Return the [x, y] coordinate for the center point of the cell that contains the specified text.  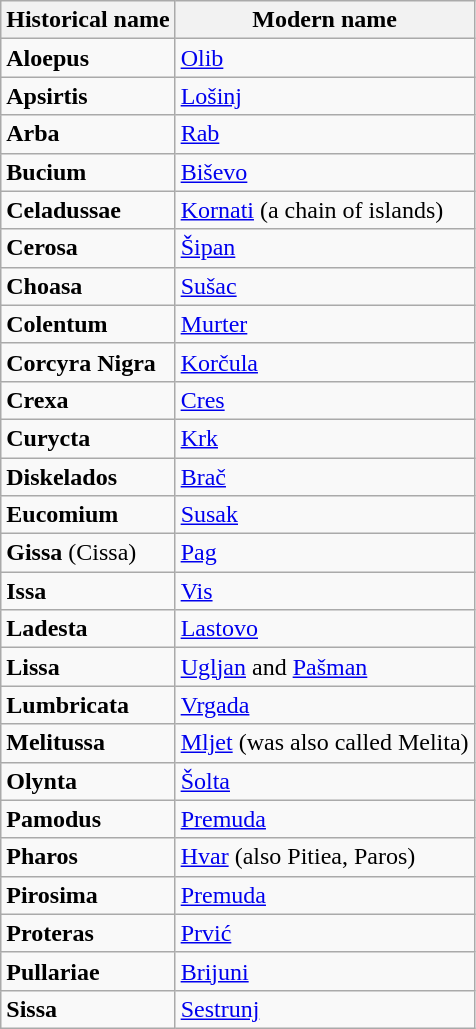
Cres [324, 400]
Sissa [88, 1009]
Eucomium [88, 515]
Pag [324, 553]
Lissa [88, 667]
Modern name [324, 20]
Cerosa [88, 248]
Pamodus [88, 819]
Mljet (was also called Melita) [324, 743]
Melitussa [88, 743]
Proteras [88, 933]
Diskelados [88, 477]
Šipan [324, 248]
Corcyra Nigra [88, 362]
Prvić [324, 933]
Arba [88, 134]
Pharos [88, 857]
Colentum [88, 324]
Aloepus [88, 58]
Ladesta [88, 629]
Susak [324, 515]
Olynta [88, 781]
Issa [88, 591]
Krk [324, 438]
Korčula [324, 362]
Šolta [324, 781]
Historical name [88, 20]
Lumbricata [88, 705]
Murter [324, 324]
Olib [324, 58]
Biševo [324, 172]
Crexa [88, 400]
Apsirtis [88, 96]
Brač [324, 477]
Rab [324, 134]
Brijuni [324, 971]
Lastovo [324, 629]
Curycta [88, 438]
Celadussae [88, 210]
Hvar (also Pitiea, Paros) [324, 857]
Lošinj [324, 96]
Sušac [324, 286]
Choasa [88, 286]
Kornati (a chain of islands) [324, 210]
Vis [324, 591]
Gissa (Cissa) [88, 553]
Pirosima [88, 895]
Sestrunj [324, 1009]
Pullariae [88, 971]
Ugljan and Pašman [324, 667]
Vrgada [324, 705]
Bucium [88, 172]
